Extract the [X, Y] coordinate from the center of the cell holding the provided text.  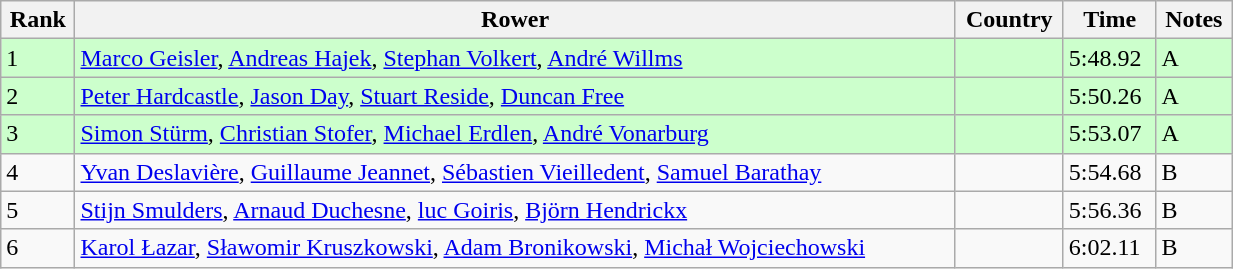
5 [38, 210]
5:54.68 [1110, 172]
2 [38, 96]
Rower [515, 20]
6:02.11 [1110, 248]
5:48.92 [1110, 58]
Time [1110, 20]
Yvan Deslavière, Guillaume Jeannet, Sébastien Vieilledent, Samuel Barathay [515, 172]
Stijn Smulders, Arnaud Duchesne, luc Goiris, Björn Hendrickx [515, 210]
Rank [38, 20]
Peter Hardcastle, Jason Day, Stuart Reside, Duncan Free [515, 96]
6 [38, 248]
Country [1009, 20]
Marco Geisler, Andreas Hajek, Stephan Volkert, André Willms [515, 58]
4 [38, 172]
Karol Łazar, Sławomir Kruszkowski, Adam Bronikowski, Michał Wojciechowski [515, 248]
1 [38, 58]
5:56.36 [1110, 210]
3 [38, 134]
Notes [1194, 20]
5:53.07 [1110, 134]
5:50.26 [1110, 96]
Simon Stürm, Christian Stofer, Michael Erdlen, André Vonarburg [515, 134]
